Capture the cell that displays the provided text and extract its (X, Y) central coordinate. 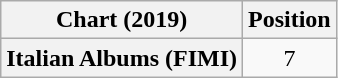
Italian Albums (FIMI) (122, 58)
7 (290, 58)
Chart (2019) (122, 20)
Position (290, 20)
